Determine the [X, Y] coordinate at the center of the cell enclosing the given text.  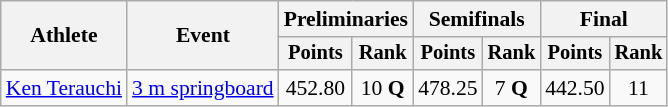
11 [639, 88]
10 Q [382, 88]
478.25 [448, 88]
Preliminaries [346, 19]
3 m springboard [203, 88]
442.50 [574, 88]
Final [604, 19]
7 Q [512, 88]
Semifinals [476, 19]
Event [203, 36]
Ken Terauchi [64, 88]
Athlete [64, 36]
452.80 [316, 88]
